Output the (X, Y) coordinate of the center of the cell containing the given text.  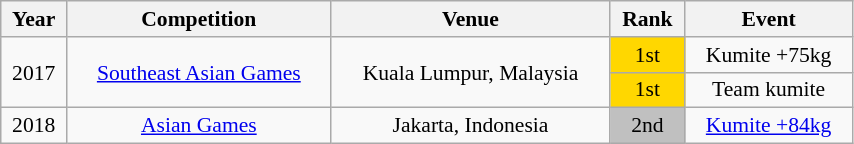
2018 (34, 126)
Kuala Lumpur, Malaysia (470, 72)
Kumite +84kg (769, 126)
Competition (199, 19)
Event (769, 19)
Asian Games (199, 126)
Jakarta, Indonesia (470, 126)
Venue (470, 19)
2017 (34, 72)
Year (34, 19)
Kumite +75kg (769, 55)
Southeast Asian Games (199, 72)
Rank (648, 19)
Team kumite (769, 90)
2nd (648, 126)
